Provide the [x, y] coordinate of the cell's center where the given text is located.  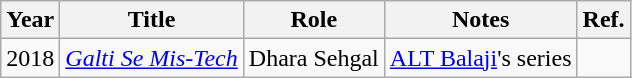
Title [152, 20]
Dhara Sehgal [314, 58]
2018 [30, 58]
Galti Se Mis-Tech [152, 58]
Notes [480, 20]
ALT Balaji's series [480, 58]
Role [314, 20]
Ref. [604, 20]
Year [30, 20]
